Output the (X, Y) coordinate of the center of the cell containing the given text.  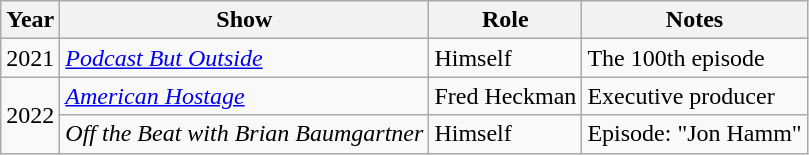
Executive producer (694, 96)
Role (506, 20)
American Hostage (244, 96)
Off the Beat with Brian Baumgartner (244, 134)
Show (244, 20)
The 100th episode (694, 58)
Notes (694, 20)
Podcast But Outside (244, 58)
2021 (30, 58)
Episode: "Jon Hamm" (694, 134)
2022 (30, 115)
Fred Heckman (506, 96)
Year (30, 20)
